Detect which cell encompasses the target text, then output its [x, y] center coordinate. 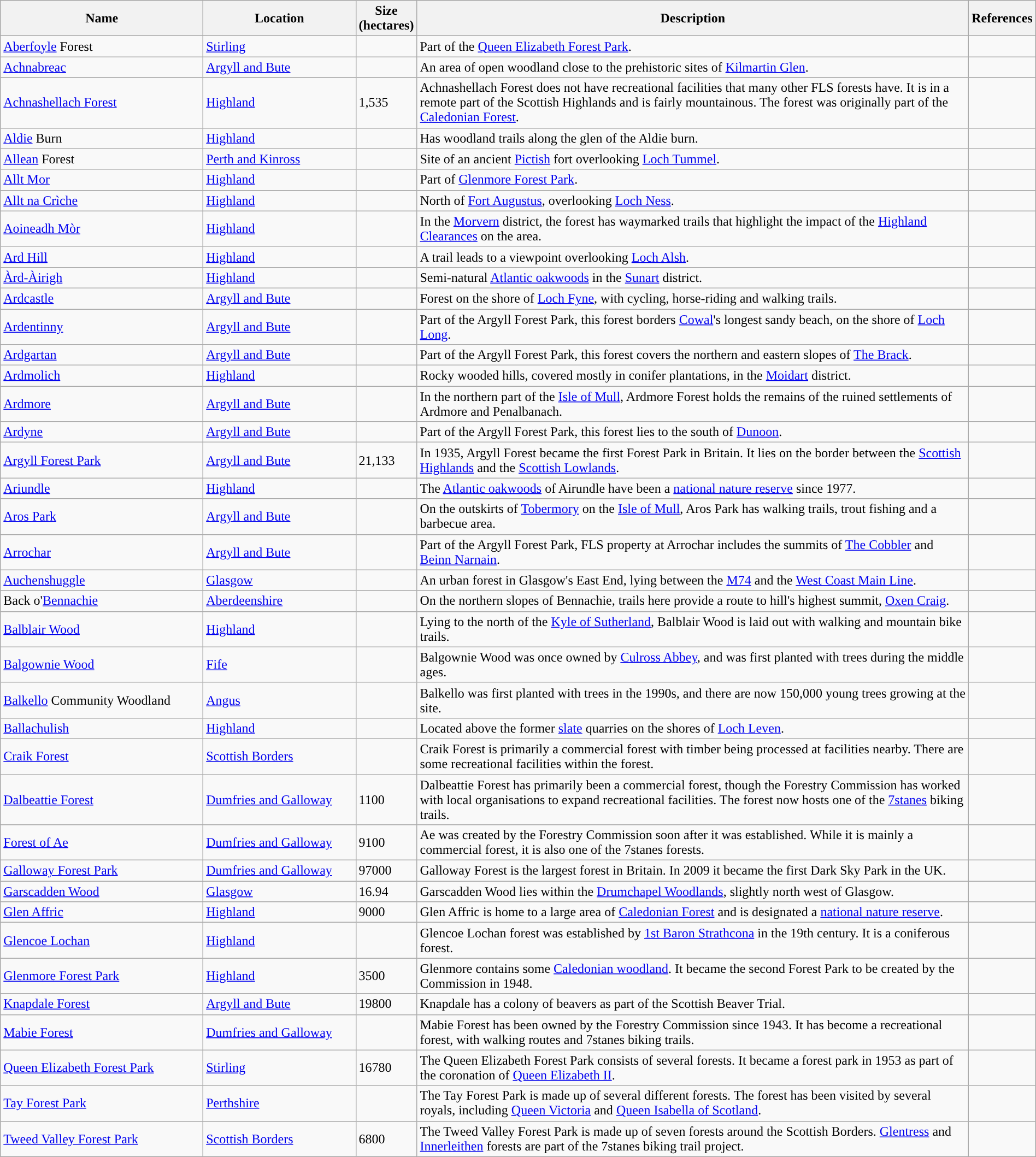
Garscadden Wood lies within the Drumchapel Woodlands, slightly north west of Glasgow. [693, 892]
Ardyne [102, 432]
9000 [386, 912]
Garscadden Wood [102, 892]
Aros Park [102, 517]
Argyll Forest Park [102, 460]
Description [693, 19]
A trail leads to a viewpoint overlooking Loch Alsh. [693, 257]
Name [102, 19]
Glencoe Lochan forest was established by 1st Baron Strathcona in the 19th century. It is a coniferous forest. [693, 941]
19800 [386, 1004]
Allt na Crìche [102, 200]
Balblair Wood [102, 629]
Part of the Argyll Forest Park, this forest covers the northern and eastern slopes of The Brack. [693, 355]
Semi-natural Atlantic oakwoods in the Sunart district. [693, 278]
On the outskirts of Tobermory on the Isle of Mull, Aros Park has walking trails, trout fishing and a barbecue area. [693, 517]
Balkello Community Woodland [102, 700]
Aberdeenshire [280, 601]
Achnashellach Forest [102, 103]
6800 [386, 1138]
Forest on the shore of Loch Fyne, with cycling, horse-riding and walking trails. [693, 298]
Ardgartan [102, 355]
Aberfoyle Forest [102, 46]
Balgownie Wood was once owned by Culross Abbey, and was first planted with trees during the middle ages. [693, 664]
Glencoe Lochan [102, 941]
An urban forest in Glasgow's East End, lying between the M74 and the West Coast Main Line. [693, 580]
Arrochar [102, 552]
Part of the Argyll Forest Park, FLS property at Arrochar includes the summits of The Cobbler and Beinn Narnain. [693, 552]
Angus [280, 700]
Tay Forest Park [102, 1103]
Glenmore contains some Caledonian woodland. It became the second Forest Park to be created by the Commission in 1948. [693, 976]
Back o'Bennachie [102, 601]
Perthshire [280, 1103]
Ardmore [102, 404]
Balkello was first planted with trees in the 1990s, and there are now 150,000 young trees growing at the site. [693, 700]
Queen Elizabeth Forest Park [102, 1067]
Allean Forest [102, 159]
Galloway Forest Park [102, 871]
Tweed Valley Forest Park [102, 1138]
The Atlantic oakwoods of Airundle have been a national nature reserve since 1977. [693, 488]
Aoineadh Mòr [102, 228]
Glenmore Forest Park [102, 976]
Ardentinny [102, 327]
Glen Affric [102, 912]
Part of the Argyll Forest Park, this forest lies to the south of Dunoon. [693, 432]
Site of an ancient Pictish fort overlooking Loch Tummel. [693, 159]
Knapdale Forest [102, 1004]
Forest of Ae [102, 842]
Perth and Kinross [280, 159]
Ard Hill [102, 257]
9100 [386, 842]
Has woodland trails along the glen of the Aldie burn. [693, 138]
An area of open woodland close to the prehistoric sites of Kilmartin Glen. [693, 67]
97000 [386, 871]
The Queen Elizabeth Forest Park consists of several forests. It became a forest park in 1953 as part of the coronation of Queen Elizabeth II. [693, 1067]
16780 [386, 1067]
Size (hectares) [386, 19]
Located above the former slate quarries on the shores of Loch Leven. [693, 728]
16.94 [386, 892]
Ariundle [102, 488]
Mabie Forest [102, 1032]
21,133 [386, 460]
Dalbeattie Forest [102, 800]
In the Morvern district, the forest has waymarked trails that highlight the impact of the Highland Clearances on the area. [693, 228]
Knapdale has a colony of beavers as part of the Scottish Beaver Trial. [693, 1004]
Allt Mor [102, 180]
Ardcastle [102, 298]
Rocky wooded hills, covered mostly in conifer plantations, in the Moidart district. [693, 376]
Location [280, 19]
Auchenshuggle [102, 580]
In the northern part of the Isle of Mull, Ardmore Forest holds the remains of the ruined settlements of Ardmore and Penalbanach. [693, 404]
References [1002, 19]
Àrd-Àirigh [102, 278]
Achnabreac [102, 67]
Part of the Argyll Forest Park, this forest borders Cowal's longest sandy beach, on the shore of Loch Long. [693, 327]
On the northern slopes of Bennachie, trails here provide a route to hill's highest summit, Oxen Craig. [693, 601]
Aldie Burn [102, 138]
1,535 [386, 103]
North of Fort Augustus, overlooking Loch Ness. [693, 200]
Ardmolich [102, 376]
Part of the Queen Elizabeth Forest Park. [693, 46]
Lying to the north of the Kyle of Sutherland, Balblair Wood is laid out with walking and mountain bike trails. [693, 629]
Galloway Forest is the largest forest in Britain. In 2009 it became the first Dark Sky Park in the UK. [693, 871]
Glen Affric is home to a large area of Caledonian Forest and is designated a national nature reserve. [693, 912]
Part of Glenmore Forest Park. [693, 180]
Craik Forest [102, 756]
3500 [386, 976]
1100 [386, 800]
In 1935, Argyll Forest became the first Forest Park in Britain. It lies on the border between the Scottish Highlands and the Scottish Lowlands. [693, 460]
Ballachulish [102, 728]
Balgownie Wood [102, 664]
Fife [280, 664]
